Find where the given text appears and provide that cell's center as [X, Y] coordinate. 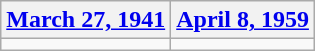
April 8, 1959 [243, 20]
March 27, 1941 [86, 20]
